From the cell containing the given text, extract its center point as [X, Y] coordinate. 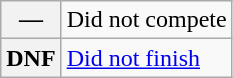
Did not finish [146, 58]
Did not compete [146, 20]
— [31, 20]
DNF [31, 58]
